Detect which cell encompasses the target text, then output its (X, Y) center coordinate. 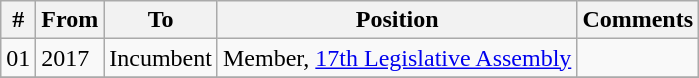
2017 (70, 58)
To (161, 20)
From (70, 20)
01 (18, 58)
Member, 17th Legislative Assembly (396, 58)
Incumbent (161, 58)
Comments (638, 20)
# (18, 20)
Position (396, 20)
